Locate the cell with the specified text and output its [x, y] center coordinate. 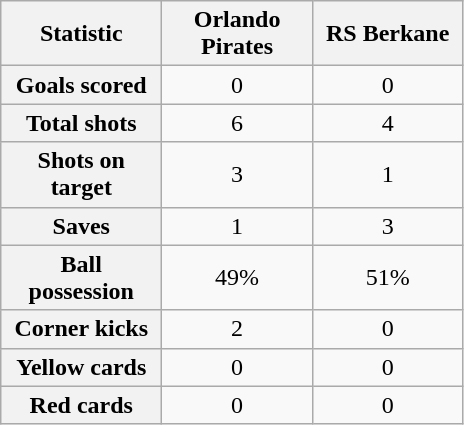
6 [238, 123]
51% [388, 278]
Shots on target [82, 174]
4 [388, 123]
Statistic [82, 34]
RS Berkane [388, 34]
Orlando Pirates [238, 34]
Ball possession [82, 278]
Total shots [82, 123]
Goals scored [82, 85]
49% [238, 278]
Saves [82, 226]
2 [238, 329]
Red cards [82, 405]
Yellow cards [82, 367]
Corner kicks [82, 329]
